From the cell containing the given text, extract its center point as [x, y] coordinate. 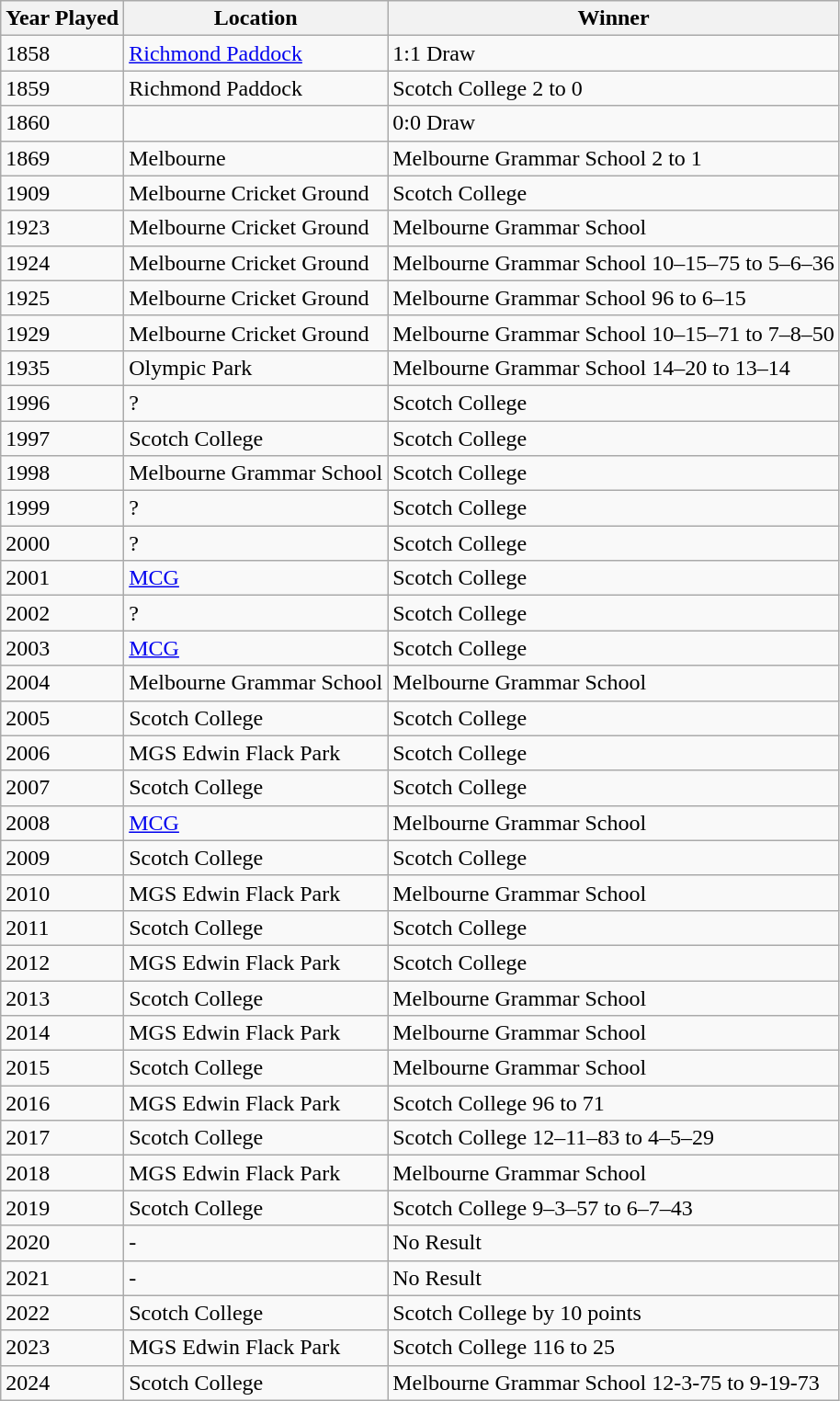
Melbourne Grammar School 96 to 6–15 [614, 298]
2004 [62, 683]
0:0 Draw [614, 123]
2019 [62, 1208]
2015 [62, 1068]
Melbourne Grammar School 12-3-75 to 9-19-73 [614, 1383]
1999 [62, 508]
Scotch College 2 to 0 [614, 88]
Scotch College 12–11–83 to 4–5–29 [614, 1138]
2006 [62, 753]
2018 [62, 1173]
Melbourne Grammar School 10–15–71 to 7–8–50 [614, 333]
2022 [62, 1313]
Scotch College 96 to 71 [614, 1103]
1869 [62, 158]
2016 [62, 1103]
2008 [62, 823]
2014 [62, 1033]
2011 [62, 928]
1859 [62, 88]
2020 [62, 1243]
1925 [62, 298]
Melbourne Grammar School 2 to 1 [614, 158]
1923 [62, 228]
Winner [614, 18]
2000 [62, 543]
2005 [62, 718]
1929 [62, 333]
2024 [62, 1383]
Scotch College 116 to 25 [614, 1348]
1996 [62, 403]
Location [255, 18]
2013 [62, 997]
2010 [62, 893]
1909 [62, 193]
1935 [62, 368]
1924 [62, 263]
Melbourne Grammar School 10–15–75 to 5–6–36 [614, 263]
2023 [62, 1348]
2021 [62, 1278]
Melbourne Grammar School 14–20 to 13–14 [614, 368]
1:1 Draw [614, 53]
Scotch College by 10 points [614, 1313]
2012 [62, 962]
1858 [62, 53]
1998 [62, 473]
Year Played [62, 18]
Scotch College 9–3–57 to 6–7–43 [614, 1208]
2007 [62, 788]
1860 [62, 123]
2003 [62, 648]
1997 [62, 439]
Melbourne [255, 158]
2002 [62, 613]
2017 [62, 1138]
Olympic Park [255, 368]
2001 [62, 578]
2009 [62, 858]
